From the cell containing the given text, extract its center point as [x, y] coordinate. 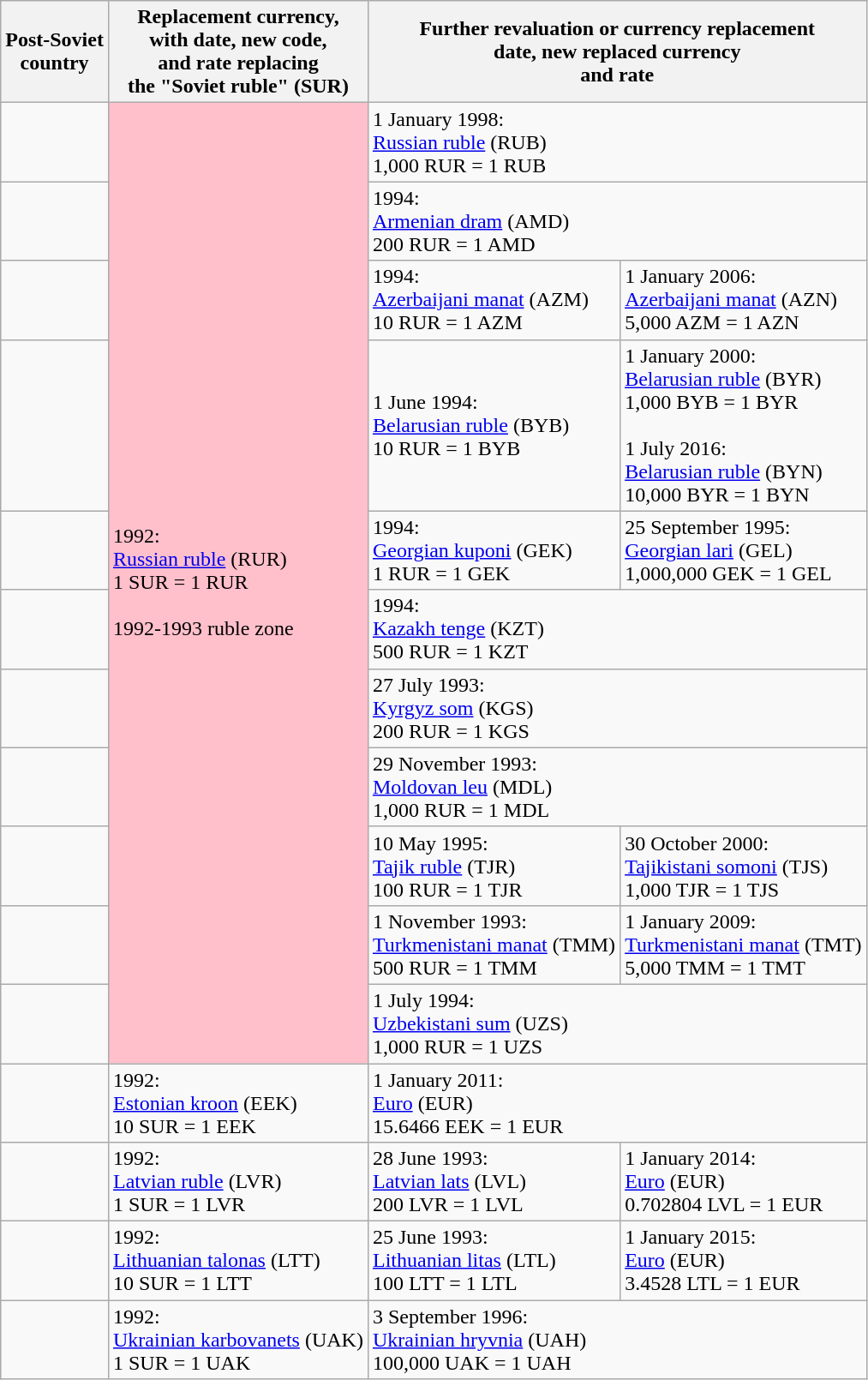
1994:Georgian kuponi (GEK)1 RUR = 1 GEK [494, 550]
1 January 1998:Russian ruble (RUB)1,000 RUR = 1 RUB [617, 142]
Post-Sovietcountry [55, 51]
Further revaluation or currency replacementdate, new replaced currencyand rate [617, 51]
1992:Estonian kroon (EEK)10 SUR = 1 EEK [238, 1102]
1 November 1993:Turkmenistani manat (TMM)500 RUR = 1 TMM [494, 945]
1 July 1994:Uzbekistani sum (UZS)1,000 RUR = 1 UZS [617, 1023]
28 June 1993:Latvian lats (LVL)200 LVR = 1 LVL [494, 1182]
27 July 1993:Kyrgyz som (KGS)200 RUR = 1 KGS [617, 708]
25 September 1995:Georgian lari (GEL)1,000,000 GEK = 1 GEL [744, 550]
1 January 2015:Euro (EUR)3.4528 LTL = 1 EUR [744, 1261]
1994:Armenian dram (AMD)200 RUR = 1 AMD [617, 221]
1992:Lithuanian talonas (LTT)10 SUR = 1 LTT [238, 1261]
1 January 2009:Turkmenistani manat (TMT)5,000 TMM = 1 TMT [744, 945]
30 October 2000:Tajikistani somoni (TJS)1,000 TJR = 1 TJS [744, 866]
29 November 1993:Moldovan leu (MDL)1,000 RUR = 1 MDL [617, 787]
1 January 2011:Euro (EUR)15.6466 EEK = 1 EUR [617, 1102]
1 January 2014:Euro (EUR)0.702804 LVL = 1 EUR [744, 1182]
1 June 1994:Belarusian ruble (BYB)10 RUR = 1 BYB [494, 425]
1 January 2000:Belarusian ruble (BYR)1,000 BYB = 1 BYR1 July 2016:Belarusian ruble (BYN)10,000 BYR = 1 BYN [744, 425]
Replacement currency,with date, new code,and rate replacingthe "Soviet ruble" (SUR) [238, 51]
1994:Azerbaijani manat (AZM)10 RUR = 1 AZM [494, 300]
3 September 1996:Ukrainian hryvnia (UAH)100,000 UAK = 1 UAH [617, 1340]
1992:Latvian ruble (LVR)1 SUR = 1 LVR [238, 1182]
1994:Kazakh tenge (KZT)500 RUR = 1 KZT [617, 629]
1992:Ukrainian karbovanets (UAK)1 SUR = 1 UAK [238, 1340]
1992:Russian ruble (RUR)1 SUR = 1 RUR1992-1993 ruble zone [238, 583]
10 May 1995:Tajik ruble (TJR)100 RUR = 1 TJR [494, 866]
25 June 1993:Lithuanian litas (LTL)100 LTT = 1 LTL [494, 1261]
1 January 2006:Azerbaijani manat (AZN)5,000 AZM = 1 AZN [744, 300]
